Scan for the cell matching the given text and deliver its (x, y) coordinate at center. 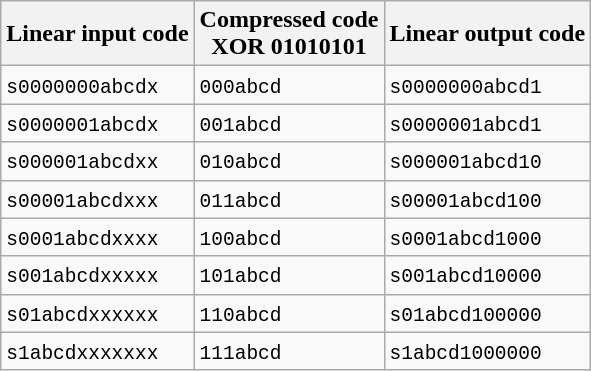
s1abcd1000000 (488, 351)
101abcd (289, 275)
000abcd (289, 85)
011abcd (289, 199)
Linear input code (98, 34)
s0001abcd1000 (488, 237)
s0000000abcdx (98, 85)
s0000001abcdx (98, 123)
s000001abcdxx (98, 161)
s01abcd100000 (488, 313)
s00001abcd100 (488, 199)
s0001abcdxxxx (98, 237)
Compressed codeXOR 01010101 (289, 34)
s0000001abcd1 (488, 123)
s0000000abcd1 (488, 85)
010abcd (289, 161)
s001abcdxxxxx (98, 275)
110abcd (289, 313)
100abcd (289, 237)
s001abcd10000 (488, 275)
s000001abcd10 (488, 161)
s1abcdxxxxxxx (98, 351)
Linear output code (488, 34)
s00001abcdxxx (98, 199)
s01abcdxxxxxx (98, 313)
111abcd (289, 351)
001abcd (289, 123)
